Extract the [x, y] coordinate from the center of the cell holding the provided text.  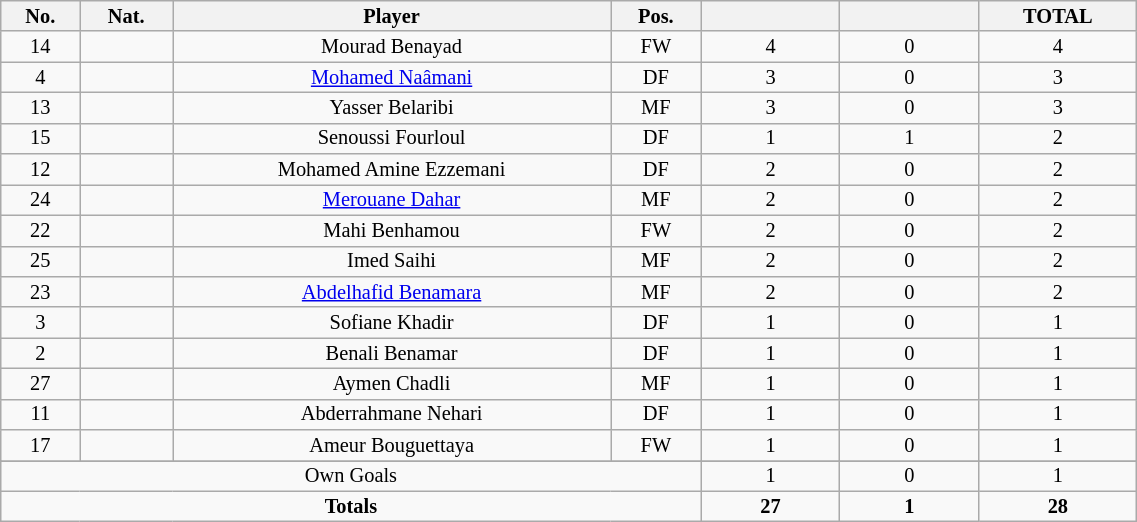
24 [40, 200]
No. [40, 16]
15 [40, 138]
TOTAL [1058, 16]
Benali Benamar [392, 354]
Imed Saihi [392, 262]
Player [392, 16]
Abderrahmane Nehari [392, 414]
Merouane Dahar [392, 200]
Sofiane Khadir [392, 322]
Pos. [656, 16]
Mohamed Naâmani [392, 78]
Totals [351, 506]
Mohamed Amine Ezzemani [392, 170]
23 [40, 292]
Mahi Benhamou [392, 230]
28 [1058, 506]
25 [40, 262]
Aymen Chadli [392, 384]
14 [40, 46]
17 [40, 446]
22 [40, 230]
11 [40, 414]
12 [40, 170]
13 [40, 108]
Own Goals [351, 476]
Yasser Belaribi [392, 108]
Nat. [126, 16]
Abdelhafid Benamara [392, 292]
Ameur Bouguettaya [392, 446]
Mourad Benayad [392, 46]
Senoussi Fourloul [392, 138]
